Extract the [X, Y] coordinate from the center of the cell holding the provided text.  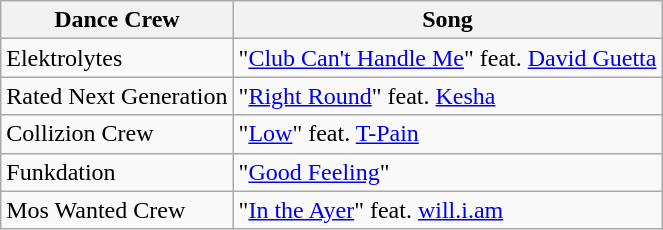
"In the Ayer" feat. will.i.am [448, 210]
Rated Next Generation [117, 96]
"Right Round" feat. Kesha [448, 96]
Mos Wanted Crew [117, 210]
Funkdation [117, 172]
Collizion Crew [117, 134]
Dance Crew [117, 20]
Song [448, 20]
"Low" feat. T-Pain [448, 134]
Elektrolytes [117, 58]
"Club Can't Handle Me" feat. David Guetta [448, 58]
"Good Feeling" [448, 172]
